Search for the cell housing the specified text and yield its (x, y) center coordinate. 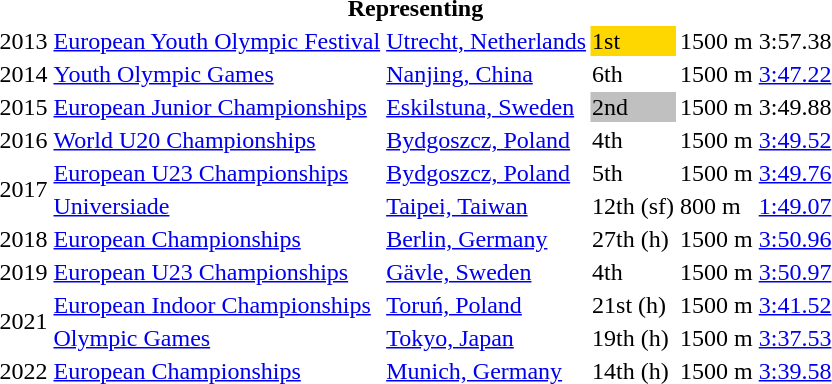
Toruń, Poland (486, 305)
2nd (634, 107)
Berlin, Germany (486, 239)
Youth Olympic Games (217, 74)
Tokyo, Japan (486, 338)
800 m (717, 206)
1st (634, 41)
World U20 Championships (217, 140)
Olympic Games (217, 338)
European Youth Olympic Festival (217, 41)
27th (h) (634, 239)
European Indoor Championships (217, 305)
12th (sf) (634, 206)
Nanjing, China (486, 74)
Utrecht, Netherlands (486, 41)
European Championships (217, 239)
Eskilstuna, Sweden (486, 107)
Gävle, Sweden (486, 272)
5th (634, 173)
Universiade (217, 206)
Taipei, Taiwan (486, 206)
19th (h) (634, 338)
6th (634, 74)
European Junior Championships (217, 107)
21st (h) (634, 305)
